Return the [x, y] coordinate for the center point of the cell that contains the specified text.  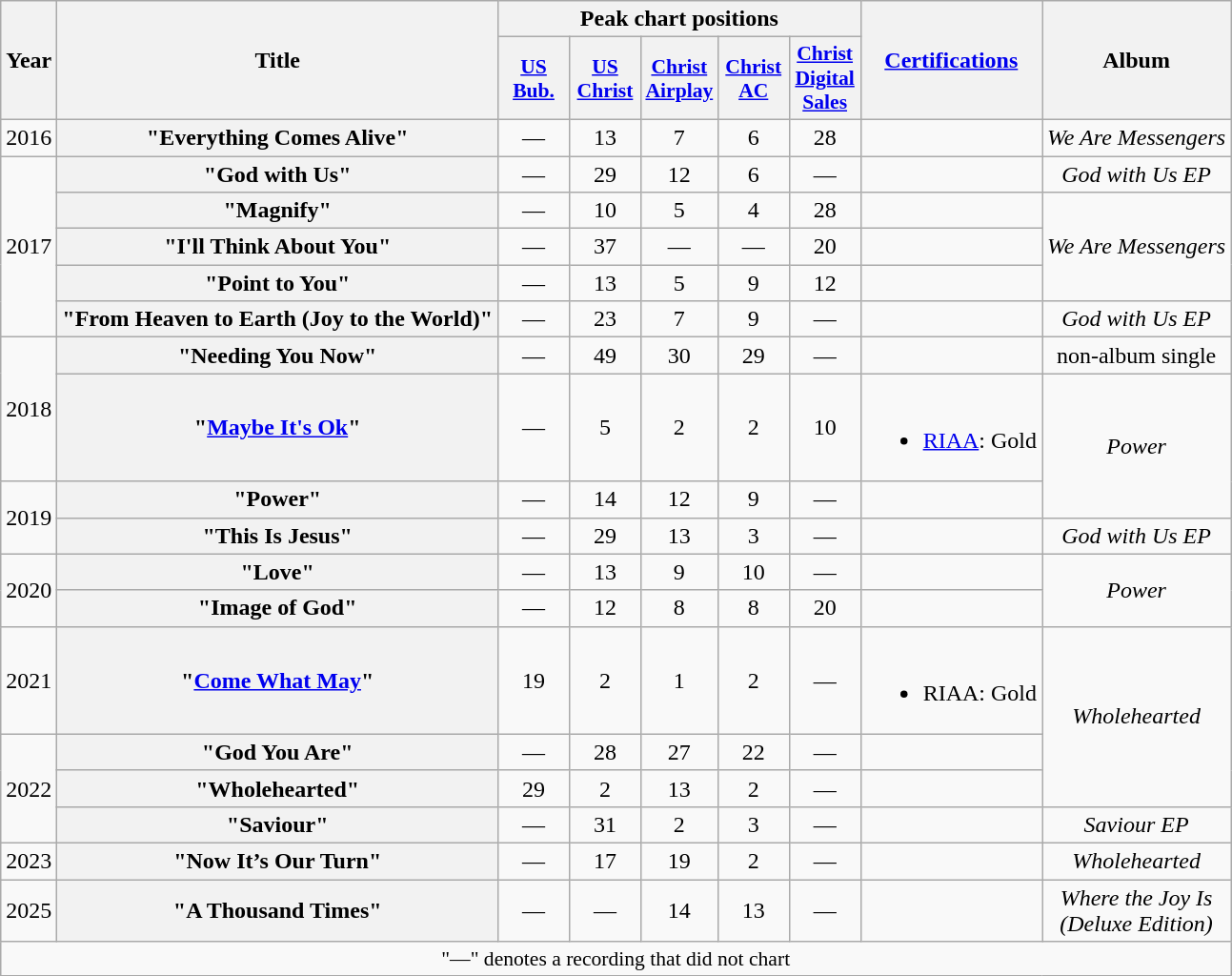
"I'll Think About You" [278, 247]
4 [753, 211]
"This Is Jesus" [278, 536]
"Maybe It's Ok" [278, 427]
Saviour EP [1137, 824]
49 [604, 356]
"Magnify" [278, 211]
ChristAirplay [678, 78]
27 [678, 752]
22 [753, 752]
"Power" [278, 499]
2019 [29, 518]
Certifications [951, 61]
Title [278, 61]
2016 [29, 137]
"Now It’s Our Turn" [278, 861]
"Point to You" [278, 283]
"Wholehearted" [278, 788]
"God You Are" [278, 752]
31 [604, 824]
2017 [29, 247]
USBub. [534, 78]
USChrist [604, 78]
30 [678, 356]
non-album single [1137, 356]
"Image of God" [278, 608]
37 [604, 247]
"Come What May" [278, 681]
23 [604, 319]
Album [1137, 61]
"God with Us" [278, 174]
ChristAC [753, 78]
Peak chart positions [680, 19]
Year [29, 61]
1 [678, 681]
"Saviour" [278, 824]
2021 [29, 681]
17 [604, 861]
2025 [29, 909]
"A Thousand Times" [278, 909]
"Everything Comes Alive" [278, 137]
2020 [29, 590]
ChristDigitalSales [825, 78]
"Needing You Now" [278, 356]
2022 [29, 788]
2023 [29, 861]
"—" denotes a recording that did not chart [616, 959]
Where the Joy Is(Deluxe Edition) [1137, 909]
"Love" [278, 572]
"From Heaven to Earth (Joy to the World)" [278, 319]
2018 [29, 410]
